Return the [X, Y] coordinate for the center point of the cell that contains the specified text.  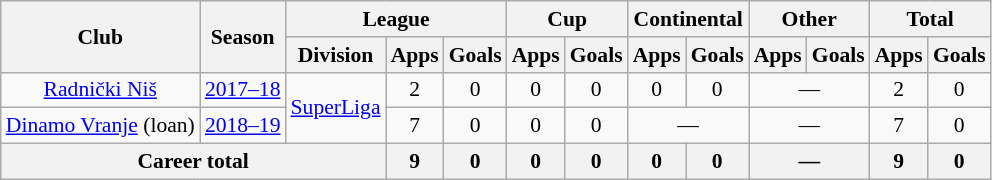
2017–18 [243, 90]
2018–19 [243, 126]
Dinamo Vranje (loan) [100, 126]
Division [336, 55]
SuperLiga [336, 108]
League [396, 19]
Career total [194, 162]
Total [930, 19]
Radnički Niš [100, 90]
Continental [688, 19]
Season [243, 36]
Cup [568, 19]
Club [100, 36]
Other [810, 19]
